Scan for the cell matching the given text and deliver its (X, Y) coordinate at center. 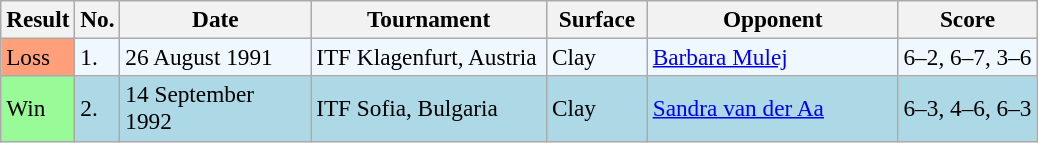
Opponent (772, 19)
14 September 1992 (216, 108)
1. (98, 57)
Tournament (429, 19)
26 August 1991 (216, 57)
Result (38, 19)
Date (216, 19)
Barbara Mulej (772, 57)
No. (98, 19)
Surface (598, 19)
Loss (38, 57)
Win (38, 108)
ITF Sofia, Bulgaria (429, 108)
Sandra van der Aa (772, 108)
6–3, 4–6, 6–3 (968, 108)
Score (968, 19)
ITF Klagenfurt, Austria (429, 57)
2. (98, 108)
6–2, 6–7, 3–6 (968, 57)
